Locate the cell with the specified text and output its [X, Y] center coordinate. 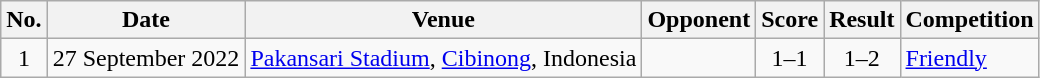
Date [146, 20]
Pakansari Stadium, Cibinong, Indonesia [444, 58]
Venue [444, 20]
Friendly [970, 58]
No. [24, 20]
27 September 2022 [146, 58]
Score [790, 20]
Result [862, 20]
1–2 [862, 58]
Competition [970, 20]
Opponent [699, 20]
1–1 [790, 58]
1 [24, 58]
